Locate the cell with the specified text and output its (X, Y) center coordinate. 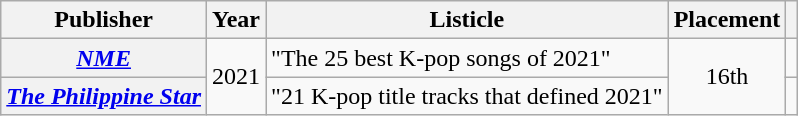
Year (236, 20)
16th (727, 77)
"21 K-pop title tracks that defined 2021" (468, 96)
NME (104, 58)
Publisher (104, 20)
2021 (236, 77)
The Philippine Star (104, 96)
"The 25 best K-pop songs of 2021" (468, 58)
Listicle (468, 20)
Placement (727, 20)
